Find where the given text appears and provide that cell's center as (X, Y) coordinate. 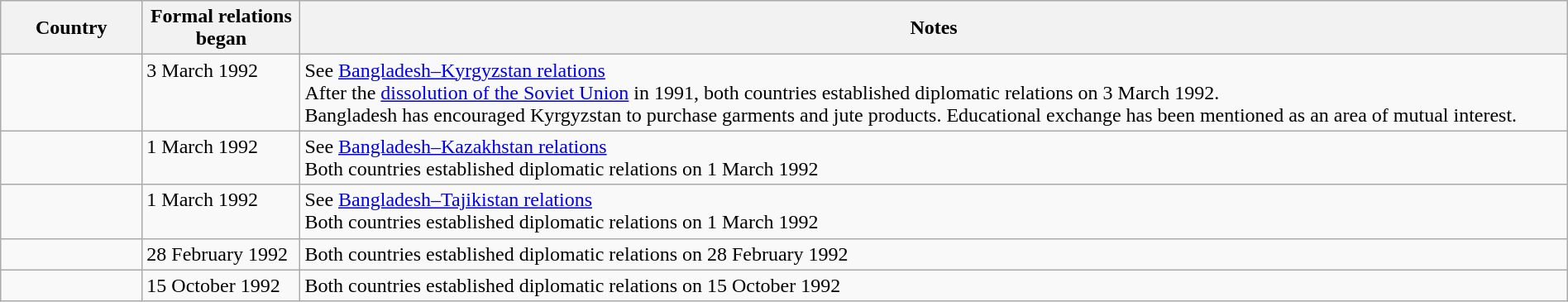
Both countries established diplomatic relations on 28 February 1992 (934, 254)
See Bangladesh–Tajikistan relationsBoth countries established diplomatic relations on 1 March 1992 (934, 212)
Formal relations began (222, 28)
Both countries established diplomatic relations on 15 October 1992 (934, 285)
15 October 1992 (222, 285)
See Bangladesh–Kazakhstan relationsBoth countries established diplomatic relations on 1 March 1992 (934, 157)
Notes (934, 28)
Country (71, 28)
28 February 1992 (222, 254)
3 March 1992 (222, 93)
